Search for the cell housing the specified text and yield its (x, y) center coordinate. 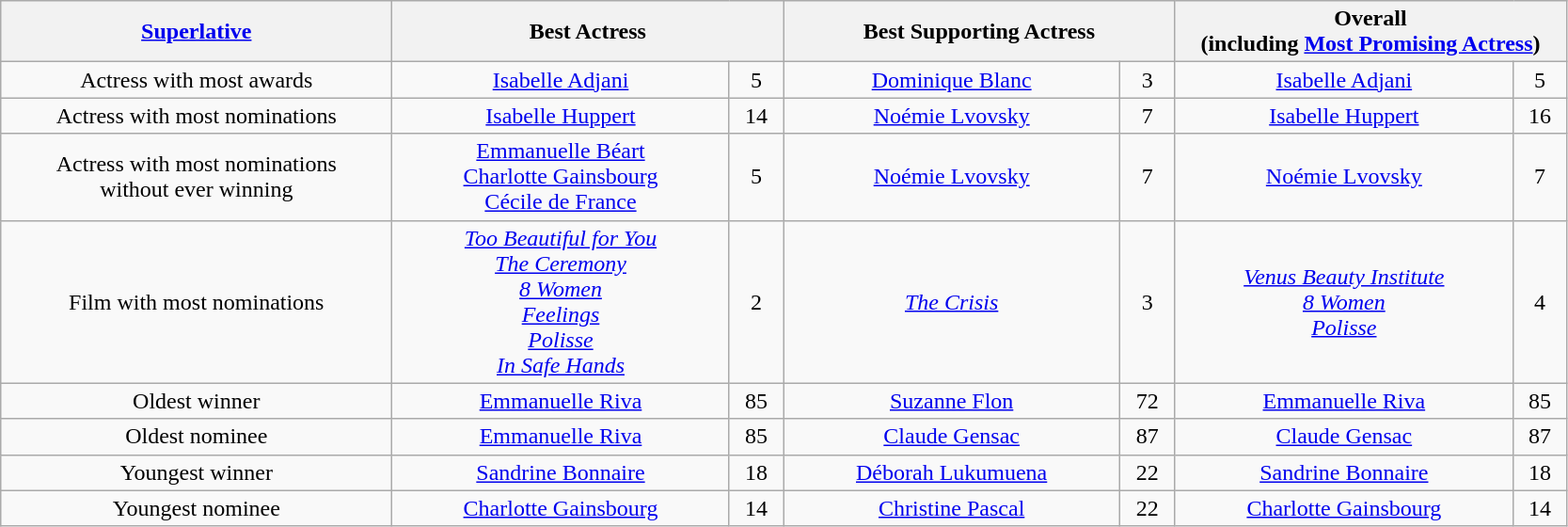
2 (756, 301)
Film with most nominations (197, 301)
Actress with most nominationswithout ever winning (197, 177)
Too Beautiful for YouThe Ceremony8 WomenFeelingsPolisseIn Safe Hands (561, 301)
The Crisis (952, 301)
Emmanuelle BéartCharlotte GainsbourgCécile de France (561, 177)
Overall(including Most Promising Actress) (1370, 32)
Déborah Lukumuena (952, 472)
Best Supporting Actress (979, 32)
16 (1540, 116)
Venus Beauty Institute8 WomenPolisse (1344, 301)
Oldest nominee (197, 437)
Actress with most awards (197, 80)
Youngest winner (197, 472)
Best Actress (588, 32)
72 (1147, 401)
Oldest winner (197, 401)
Actress with most nominations (197, 116)
Superlative (197, 32)
Dominique Blanc (952, 80)
Youngest nominee (197, 508)
4 (1540, 301)
Christine Pascal (952, 508)
Suzanne Flon (952, 401)
